Capture the cell that displays the provided text and extract its (X, Y) central coordinate. 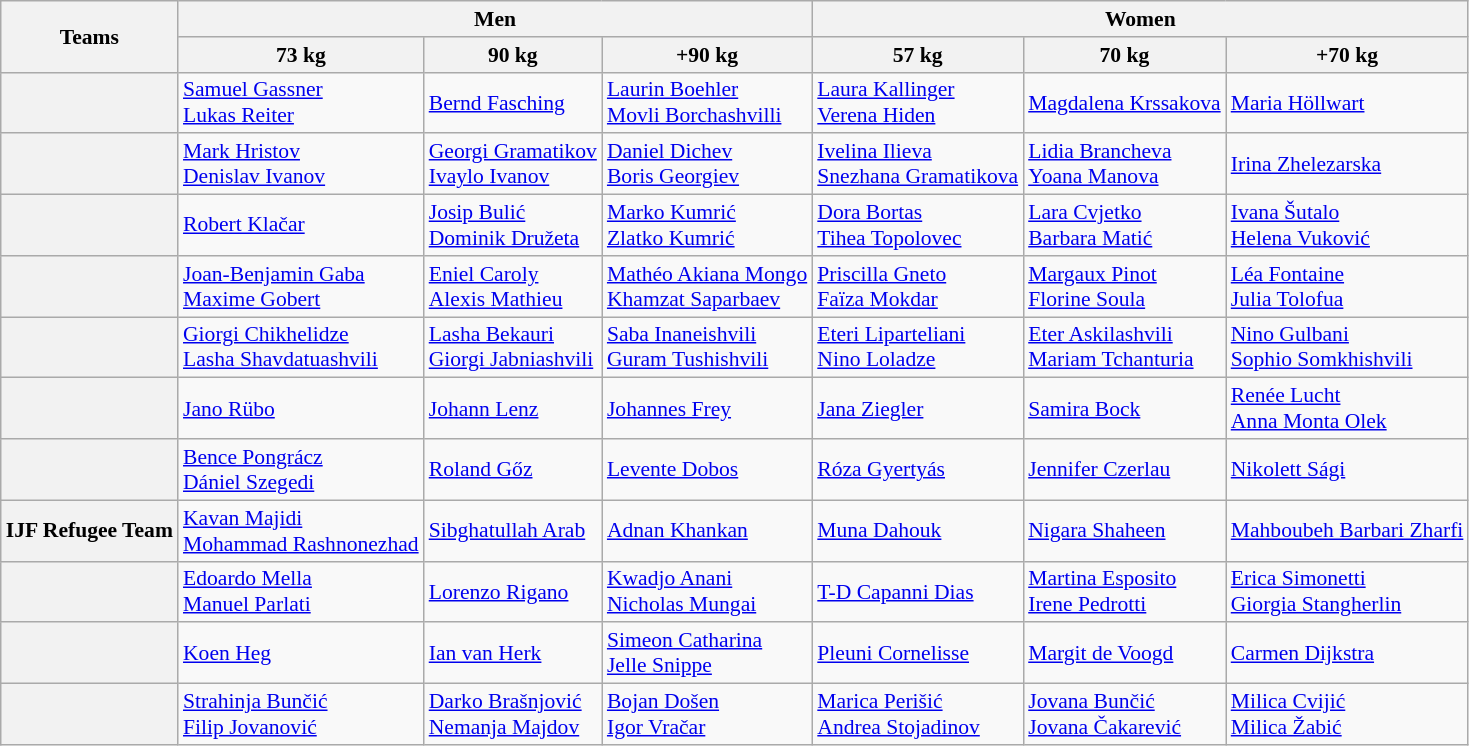
Johann Lenz (513, 408)
Mark HristovDenislav Ivanov (301, 164)
Giorgi ChikhelidzeLasha Shavdatuashvili (301, 348)
Men (495, 19)
+70 kg (1348, 55)
Marko KumrićZlatko Kumrić (707, 226)
Samuel GassnerLukas Reiter (301, 102)
Eniel CarolyAlexis Mathieu (513, 286)
Samira Bock (1124, 408)
Women (1140, 19)
70 kg (1124, 55)
Kavan MajidiMohammad Rashnonezhad (301, 530)
Laurin BoehlerMovli Borchashvilli (707, 102)
Kwadjo AnaniNicholas Mungai (707, 592)
Martina EspositoIrene Pedrotti (1124, 592)
Priscilla GnetoFaïza Mokdar (918, 286)
T-D Capanni Dias (918, 592)
Magdalena Krssakova (1124, 102)
Jennifer Czerlau (1124, 470)
Darko BrašnjovićNemanja Majdov (513, 714)
Josip BulićDominik Družeta (513, 226)
Johannes Frey (707, 408)
Joan-Benjamin GabaMaxime Gobert (301, 286)
Maria Höllwart (1348, 102)
Ian van Herk (513, 654)
Dora BortasTihea Topolovec (918, 226)
Robert Klačar (301, 226)
Roland Gőz (513, 470)
Irina Zhelezarska (1348, 164)
Bojan DošenIgor Vračar (707, 714)
Nino GulbaniSophio Somkhishvili (1348, 348)
Mahboubeh Barbari Zharfi (1348, 530)
Renée LuchtAnna Monta Olek (1348, 408)
Laura KallingerVerena Hiden (918, 102)
Bence PongráczDániel Szegedi (301, 470)
Lorenzo Rigano (513, 592)
Jana Ziegler (918, 408)
Sibghatullah Arab (513, 530)
57 kg (918, 55)
Saba InaneishviliGuram Tushishvili (707, 348)
Róza Gyertyás (918, 470)
Lara CvjetkoBarbara Matić (1124, 226)
Edoardo MellaManuel Parlati (301, 592)
Muna Dahouk (918, 530)
Margit de Voogd (1124, 654)
Adnan Khankan (707, 530)
Nigara Shaheen (1124, 530)
Simeon CatharinaJelle Snippe (707, 654)
Levente Dobos (707, 470)
Strahinja BunčićFilip Jovanović (301, 714)
Erica SimonettiGiorgia Stangherlin (1348, 592)
Koen Heg (301, 654)
Nikolett Sági (1348, 470)
Lidia BranchevaYoana Manova (1124, 164)
Mathéo Akiana MongoKhamzat Saparbaev (707, 286)
IJF Refugee Team (90, 530)
Eteri LipartelianiNino Loladze (918, 348)
Jovana BunčićJovana Čakarević (1124, 714)
Margaux PinotFlorine Soula (1124, 286)
Lasha BekauriGiorgi Jabniashvili (513, 348)
Jano Rübo (301, 408)
Marica PerišićAndrea Stojadinov (918, 714)
Pleuni Cornelisse (918, 654)
Eter AskilashviliMariam Tchanturia (1124, 348)
Ivelina IlievaSnezhana Gramatikova (918, 164)
Ivana ŠutaloHelena Vuković (1348, 226)
Georgi GramatikovIvaylo Ivanov (513, 164)
Milica CvijićMilica Žabić (1348, 714)
90 kg (513, 55)
Bernd Fasching (513, 102)
73 kg (301, 55)
Daniel DichevBoris Georgiev (707, 164)
+90 kg (707, 55)
Teams (90, 36)
Léa FontaineJulia Tolofua (1348, 286)
Carmen Dijkstra (1348, 654)
